Detect which cell encompasses the target text, then output its [x, y] center coordinate. 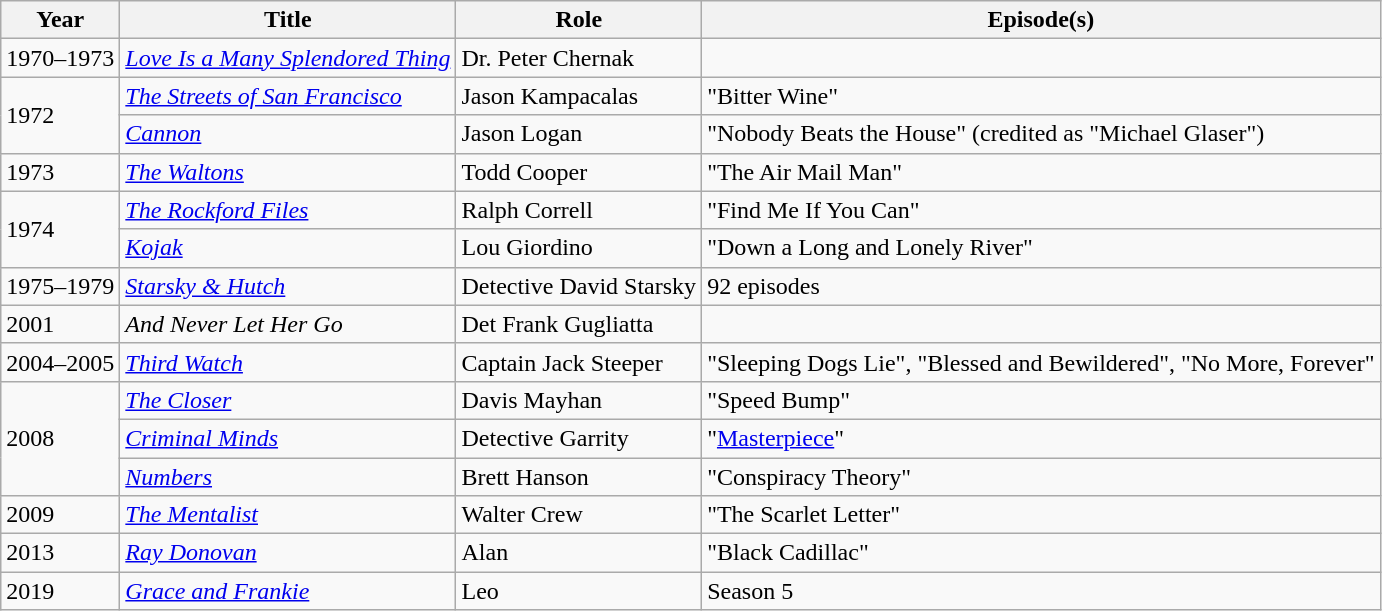
Detective Garrity [579, 438]
1974 [60, 229]
"Bitter Wine" [1041, 96]
Todd Cooper [579, 172]
Year [60, 20]
Leo [579, 591]
1975–1979 [60, 286]
Numbers [288, 477]
Detective David Starsky [579, 286]
"Down a Long and Lonely River" [1041, 248]
"Conspiracy Theory" [1041, 477]
Starsky & Hutch [288, 286]
"Find Me If You Can" [1041, 210]
Kojak [288, 248]
2013 [60, 553]
"Masterpiece" [1041, 438]
Jason Logan [579, 134]
2008 [60, 438]
"The Scarlet Letter" [1041, 515]
"Nobody Beats the House" (credited as "Michael Glaser") [1041, 134]
Episode(s) [1041, 20]
The Rockford Files [288, 210]
Jason Kampacalas [579, 96]
Det Frank Gugliatta [579, 324]
2001 [60, 324]
Brett Hanson [579, 477]
1970–1973 [60, 58]
The Mentalist [288, 515]
2009 [60, 515]
Third Watch [288, 362]
Love Is a Many Splendored Thing [288, 58]
Cannon [288, 134]
Captain Jack Steeper [579, 362]
And Never Let Her Go [288, 324]
Davis Mayhan [579, 400]
Walter Crew [579, 515]
1972 [60, 115]
Dr. Peter Chernak [579, 58]
Season 5 [1041, 591]
The Streets of San Francisco [288, 96]
Grace and Frankie [288, 591]
Title [288, 20]
Role [579, 20]
1973 [60, 172]
Lou Giordino [579, 248]
"Speed Bump" [1041, 400]
Alan [579, 553]
"Sleeping Dogs Lie", "Blessed and Bewildered", "No More, Forever" [1041, 362]
Criminal Minds [288, 438]
92 episodes [1041, 286]
The Waltons [288, 172]
"Black Cadillac" [1041, 553]
"The Air Mail Man" [1041, 172]
Ray Donovan [288, 553]
The Closer [288, 400]
2019 [60, 591]
Ralph Correll [579, 210]
2004–2005 [60, 362]
